Identify which cell holds the provided text, then report its (X, Y) central coordinate. 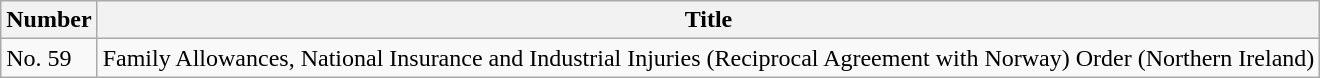
No. 59 (49, 58)
Number (49, 20)
Title (708, 20)
Family Allowances, National Insurance and Industrial Injuries (Reciprocal Agreement with Norway) Order (Northern Ireland) (708, 58)
